Capture the cell that displays the provided text and extract its (x, y) central coordinate. 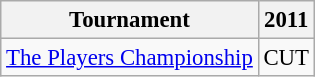
The Players Championship (130, 58)
CUT (286, 58)
2011 (286, 20)
Tournament (130, 20)
